From the cell containing the given text, extract its center point as [x, y] coordinate. 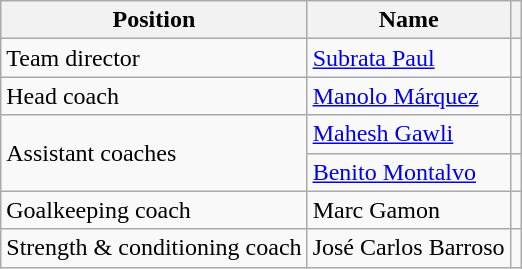
Team director [154, 58]
Strength & conditioning coach [154, 248]
Name [408, 20]
Head coach [154, 96]
Benito Montalvo [408, 172]
Manolo Márquez [408, 96]
Marc Gamon [408, 210]
Position [154, 20]
José Carlos Barroso [408, 248]
Mahesh Gawli [408, 134]
Subrata Paul [408, 58]
Goalkeeping coach [154, 210]
Assistant coaches [154, 153]
